Pinpoint the cell where the given text exists, returning its (X, Y) midpoint coordinate. 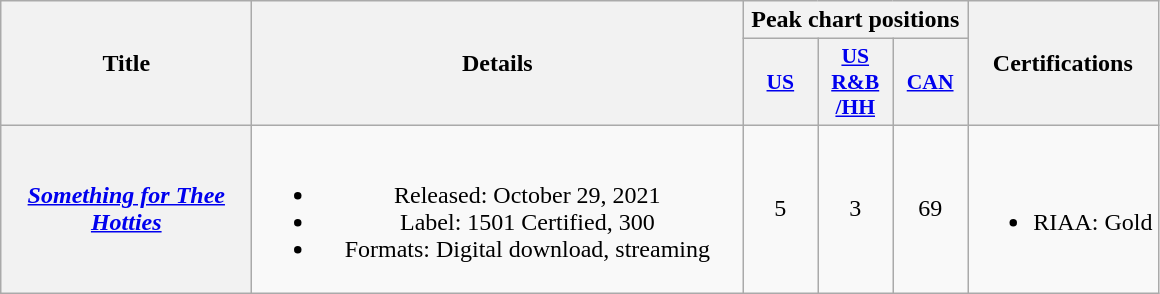
Something for Thee Hotties (126, 208)
Certifications (1063, 64)
Title (126, 64)
RIAA: Gold (1063, 208)
5 (780, 208)
Details (498, 64)
CAN (930, 82)
Released: October 29, 2021Label: 1501 Certified, 300Formats: Digital download, streaming (498, 208)
3 (856, 208)
US (780, 82)
69 (930, 208)
USR&B/HH (856, 82)
Peak chart positions (856, 20)
